Locate the cell with the specified text and output its (X, Y) center coordinate. 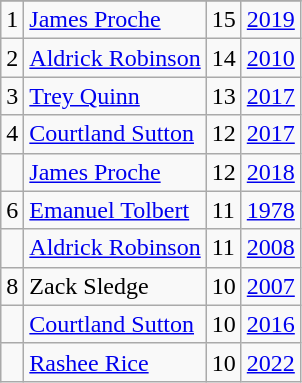
2022 (270, 362)
15 (224, 20)
2007 (270, 286)
4 (12, 134)
2010 (270, 58)
Rashee Rice (115, 362)
Emanuel Tolbert (115, 210)
2016 (270, 324)
2018 (270, 172)
Trey Quinn (115, 96)
14 (224, 58)
2 (12, 58)
Zack Sledge (115, 286)
1978 (270, 210)
6 (12, 210)
2019 (270, 20)
3 (12, 96)
8 (12, 286)
1 (12, 20)
13 (224, 96)
2008 (270, 248)
